Return (X, Y) of the center of cell containing provided text 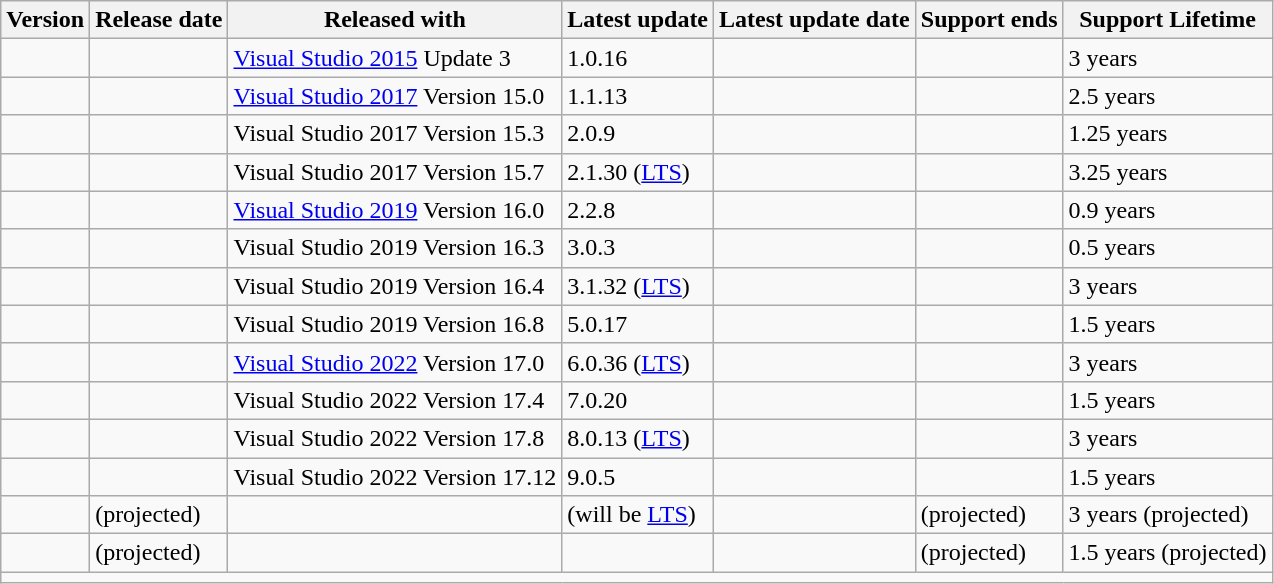
1.1.13 (638, 96)
1.0.16 (638, 58)
Visual Studio 2017 Version 15.7 (395, 172)
Visual Studio 2019 Version 16.8 (395, 324)
Released with (395, 20)
6.0.36 (LTS) (638, 362)
2.1.30 (LTS) (638, 172)
Visual Studio 2022 Version 17.4 (395, 400)
1.25 years (1168, 134)
Visual Studio 2022 Version 17.8 (395, 438)
8.0.13 (LTS) (638, 438)
Latest update (638, 20)
7.0.20 (638, 400)
2.2.8 (638, 210)
Latest update date (815, 20)
3.0.3 (638, 248)
0.5 years (1168, 248)
Visual Studio 2017 Version 15.0 (395, 96)
Visual Studio 2019 Version 16.4 (395, 286)
9.0.5 (638, 477)
Version (46, 20)
Visual Studio 2022 Version 17.0 (395, 362)
3.1.32 (LTS) (638, 286)
2.5 years (1168, 96)
Visual Studio 2017 Version 15.3 (395, 134)
Support Lifetime (1168, 20)
Visual Studio 2022 Version 17.12 (395, 477)
2.0.9 (638, 134)
3 years (projected) (1168, 515)
Visual Studio 2015 Update 3 (395, 58)
5.0.17 (638, 324)
Visual Studio 2019 Version 16.0 (395, 210)
(will be LTS) (638, 515)
Release date (159, 20)
Support ends (989, 20)
3.25 years (1168, 172)
Visual Studio 2019 Version 16.3 (395, 248)
1.5 years (projected) (1168, 553)
0.9 years (1168, 210)
